Provide the [X, Y] coordinate of the cell's center where the given text is located.  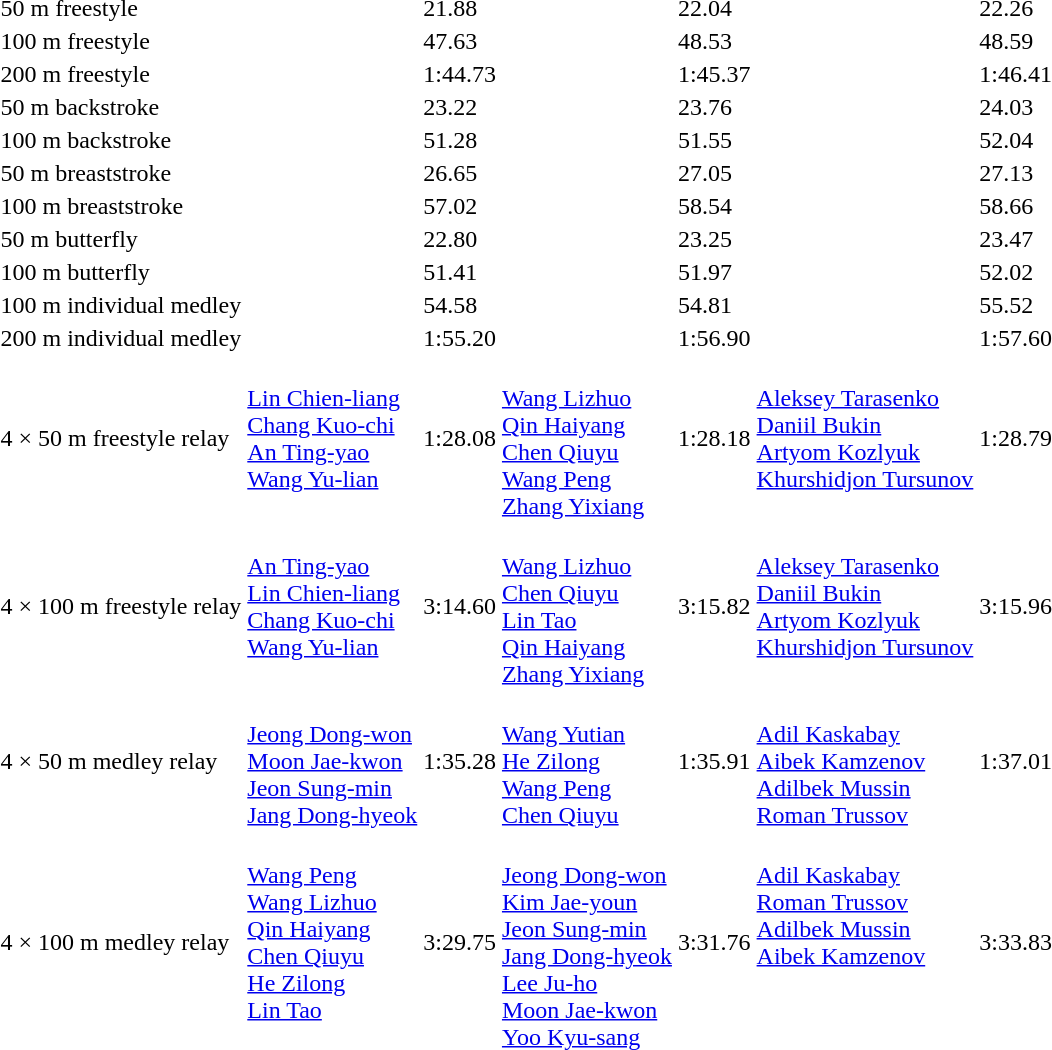
51.97 [714, 272]
26.65 [460, 173]
3:15.82 [714, 606]
1:56.90 [714, 338]
1:35.28 [460, 761]
Wang LizhuoChen QiuyuLin TaoQin HaiyangZhang Yixiang [586, 606]
1:28.18 [714, 438]
1:55.20 [460, 338]
23.76 [714, 107]
58.54 [714, 206]
51.55 [714, 140]
27.05 [714, 173]
54.58 [460, 305]
Lin Chien-liangChang Kuo-chiAn Ting-yaoWang Yu-lian [332, 438]
54.81 [714, 305]
Wang LizhuoQin HaiyangChen QiuyuWang PengZhang Yixiang [586, 438]
Wang YutianHe ZilongWang PengChen Qiuyu [586, 761]
An Ting-yaoLin Chien-liangChang Kuo-chiWang Yu-lian [332, 606]
23.22 [460, 107]
Jeong Dong-wonMoon Jae-kwonJeon Sung-minJang Dong-hyeok [332, 761]
1:44.73 [460, 74]
23.25 [714, 239]
1:35.91 [714, 761]
47.63 [460, 41]
22.80 [460, 239]
1:45.37 [714, 74]
48.53 [714, 41]
51.28 [460, 140]
57.02 [460, 206]
1:28.08 [460, 438]
Adil KaskabayAibek KamzenovAdilbek MussinRoman Trussov [865, 761]
51.41 [460, 272]
3:14.60 [460, 606]
